Find where the given text appears and provide that cell's center as (x, y) coordinate. 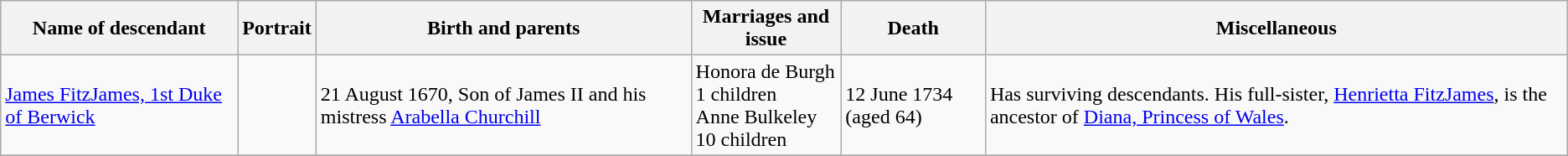
Portrait (277, 29)
Has surviving descendants. His full-sister, Henrietta FitzJames, is the ancestor of Diana, Princess of Wales. (1277, 106)
21 August 1670, Son of James II and his mistress Arabella Churchill (503, 106)
Miscellaneous (1277, 29)
Death (913, 29)
Birth and parents (503, 29)
Marriages and issue (766, 29)
James FitzJames, 1st Duke of Berwick (119, 106)
Name of descendant (119, 29)
12 June 1734 (aged 64) (913, 106)
Honora de Burgh1 childrenAnne Bulkeley10 children (766, 106)
